Pinpoint the cell where the given text exists, returning its [x, y] midpoint coordinate. 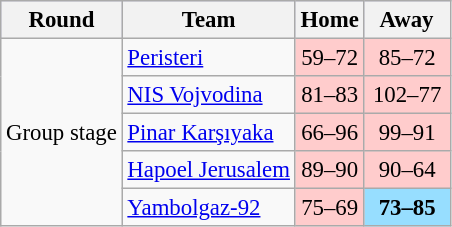
85–72 [407, 58]
90–64 [407, 170]
NIS Vojvodina [208, 95]
73–85 [407, 208]
Group stage [62, 133]
Hapoel Jerusalem [208, 170]
Home [330, 20]
Yambolgaz-92 [208, 208]
59–72 [330, 58]
Team [208, 20]
Away [407, 20]
99–91 [407, 133]
81–83 [330, 95]
Round [62, 20]
66–96 [330, 133]
Pinar Karşıyaka [208, 133]
102–77 [407, 95]
89–90 [330, 170]
Peristeri [208, 58]
75–69 [330, 208]
